Locate the cell with the specified text and output its [X, Y] center coordinate. 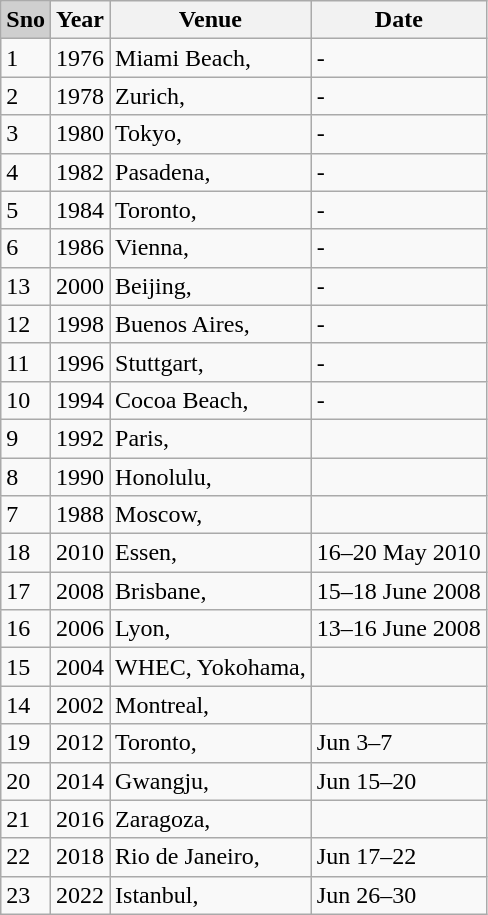
Cocoa Beach, [211, 400]
19 [26, 743]
Essen, [211, 553]
1982 [80, 172]
8 [26, 477]
2018 [80, 857]
Miami Beach, [211, 58]
Date [398, 20]
WHEC, Yokohama, [211, 667]
Jun 26–30 [398, 895]
Moscow, [211, 515]
Gwangju, [211, 781]
23 [26, 895]
2022 [80, 895]
9 [26, 438]
3 [26, 134]
16 [26, 629]
1976 [80, 58]
2006 [80, 629]
Paris, [211, 438]
Honolulu, [211, 477]
Venue [211, 20]
2014 [80, 781]
Vienna, [211, 248]
1984 [80, 210]
7 [26, 515]
Jun 15–20 [398, 781]
1 [26, 58]
Lyon, [211, 629]
22 [26, 857]
Montreal, [211, 705]
2002 [80, 705]
13 [26, 286]
1986 [80, 248]
13–16 June 2008 [398, 629]
5 [26, 210]
1980 [80, 134]
Beijing, [211, 286]
Jun 17–22 [398, 857]
2010 [80, 553]
10 [26, 400]
Istanbul, [211, 895]
1994 [80, 400]
1988 [80, 515]
Pasadena, [211, 172]
Stuttgart, [211, 362]
21 [26, 819]
12 [26, 324]
6 [26, 248]
Tokyo, [211, 134]
1998 [80, 324]
18 [26, 553]
11 [26, 362]
20 [26, 781]
Buenos Aires, [211, 324]
Zaragoza, [211, 819]
15 [26, 667]
17 [26, 591]
Jun 3–7 [398, 743]
2012 [80, 743]
14 [26, 705]
Sno [26, 20]
Rio de Janeiro, [211, 857]
Year [80, 20]
1990 [80, 477]
2008 [80, 591]
2 [26, 96]
1992 [80, 438]
Zurich, [211, 96]
Brisbane, [211, 591]
1978 [80, 96]
16–20 May 2010 [398, 553]
2000 [80, 286]
1996 [80, 362]
2016 [80, 819]
4 [26, 172]
2004 [80, 667]
15–18 June 2008 [398, 591]
